Provide the (x, y) coordinate of the cell's center where the given text is located.  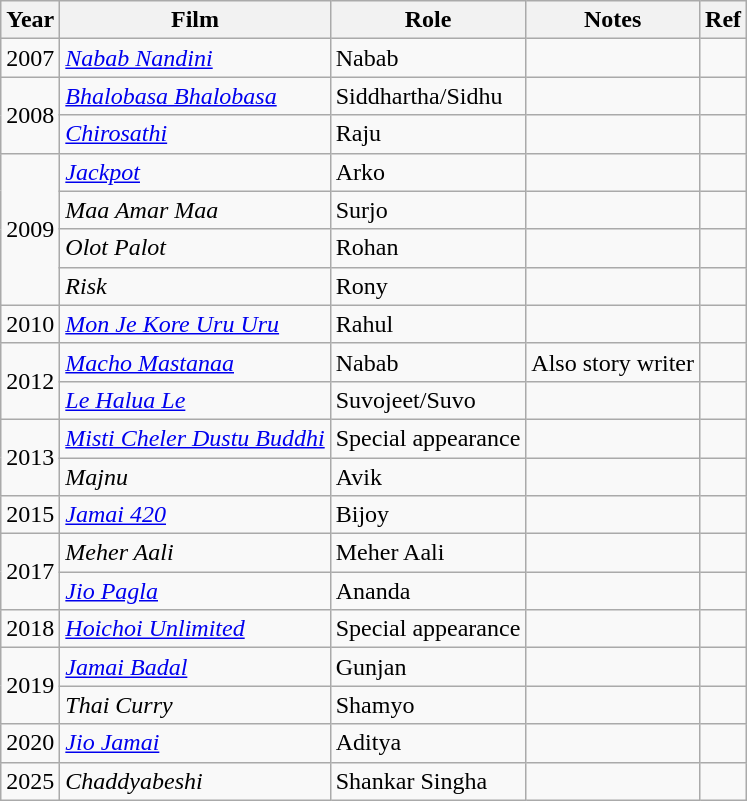
2015 (30, 515)
Jamai Badal (195, 667)
Jackpot (195, 172)
2018 (30, 629)
Jamai 420 (195, 515)
2025 (30, 781)
Chirosathi (195, 134)
2012 (30, 381)
Shamyo (428, 705)
Rony (428, 286)
Ref (724, 20)
Notes (613, 20)
Ananda (428, 591)
2009 (30, 229)
Surjo (428, 210)
Shankar Singha (428, 781)
Siddhartha/Sidhu (428, 96)
Also story writer (613, 362)
Misti Cheler Dustu Buddhi (195, 438)
Hoichoi Unlimited (195, 629)
Chaddyabeshi (195, 781)
Gunjan (428, 667)
Rahul (428, 324)
Nabab Nandini (195, 58)
Raju (428, 134)
Jio Jamai (195, 743)
Avik (428, 477)
2013 (30, 457)
2010 (30, 324)
Arko (428, 172)
Mon Je Kore Uru Uru (195, 324)
Bhalobasa Bhalobasa (195, 96)
Aditya (428, 743)
Olot Palot (195, 248)
2019 (30, 686)
2017 (30, 572)
Macho Mastanaa (195, 362)
Maa Amar Maa (195, 210)
Bijoy (428, 515)
Le Halua Le (195, 400)
Rohan (428, 248)
2020 (30, 743)
Majnu (195, 477)
Thai Curry (195, 705)
Suvojeet/Suvo (428, 400)
Year (30, 20)
2008 (30, 115)
2007 (30, 58)
Film (195, 20)
Risk (195, 286)
Role (428, 20)
Jio Pagla (195, 591)
